Locate the cell with the specified text and output its [x, y] center coordinate. 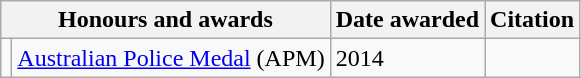
Date awarded [407, 20]
Australian Police Medal (APM) [171, 58]
2014 [407, 58]
Citation [532, 20]
Honours and awards [166, 20]
